Extract the (X, Y) coordinate from the center of the cell holding the provided text.  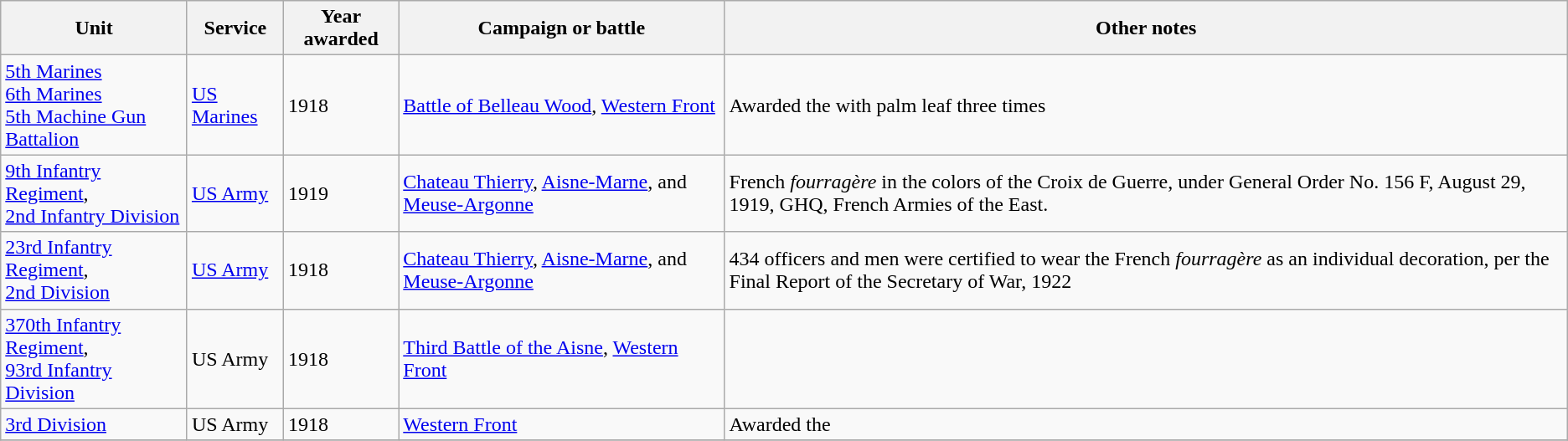
1919 (340, 193)
5th Marines6th Marines5th Machine Gun Battalion (94, 105)
434 officers and men were certified to wear the French fourragère as an individual decoration, per the Final Report of the Secretary of War, 1922 (1146, 270)
Western Front (561, 424)
9th Infantry Regiment,2nd Infantry Division (94, 193)
Awarded the (1146, 424)
French fourragère in the colors of the Croix de Guerre, under General Order No. 156 F, August 29, 1919, GHQ, French Armies of the East. (1146, 193)
Campaign or battle (561, 28)
Battle of Belleau Wood, Western Front (561, 105)
US Marines (235, 105)
Service (235, 28)
23rd Infantry Regiment,2nd Division (94, 270)
Third Battle of the Aisne, Western Front (561, 358)
Year awarded (340, 28)
3rd Division (94, 424)
Other notes (1146, 28)
Awarded the with palm leaf three times (1146, 105)
Unit (94, 28)
370th Infantry Regiment,93rd Infantry Division (94, 358)
